Extract the (x, y) coordinate from the center of the cell holding the provided text.  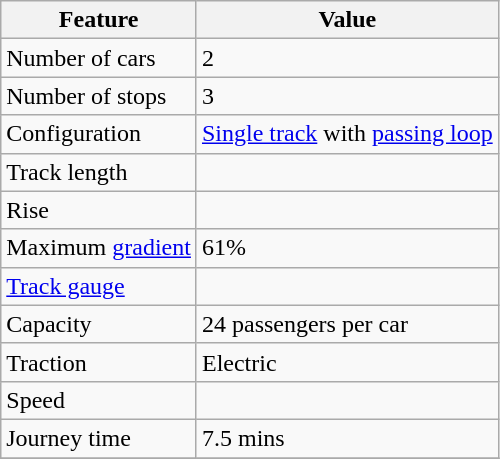
Traction (99, 362)
Number of cars (99, 58)
3 (347, 96)
2 (347, 58)
Single track with passing loop (347, 134)
Configuration (99, 134)
Track length (99, 172)
Capacity (99, 324)
24 passengers per car (347, 324)
Track gauge (99, 286)
Speed (99, 400)
Feature (99, 20)
Electric (347, 362)
61% (347, 248)
7.5 mins (347, 438)
Value (347, 20)
Journey time (99, 438)
Rise (99, 210)
Maximum gradient (99, 248)
Number of stops (99, 96)
